From the cell containing the given text, extract its center point as [X, Y] coordinate. 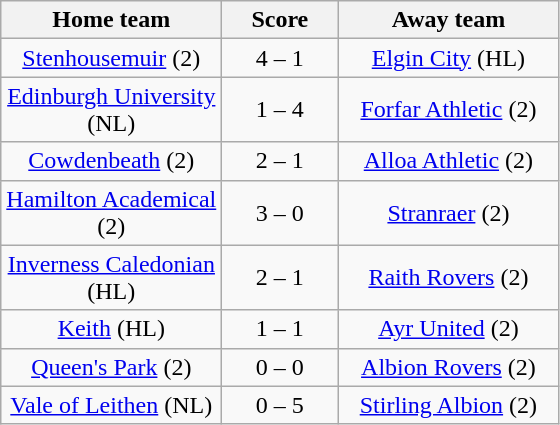
Queen's Park (2) [112, 367]
Away team [448, 20]
Inverness Caledonian (HL) [112, 278]
Alloa Athletic (2) [448, 161]
0 – 5 [280, 405]
Score [280, 20]
Vale of Leithen (NL) [112, 405]
Edinburgh University (NL) [112, 110]
Raith Rovers (2) [448, 278]
Home team [112, 20]
1 – 4 [280, 110]
4 – 1 [280, 58]
Ayr United (2) [448, 329]
Stenhousemuir (2) [112, 58]
Elgin City (HL) [448, 58]
Cowdenbeath (2) [112, 161]
0 – 0 [280, 367]
Forfar Athletic (2) [448, 110]
Stranraer (2) [448, 212]
Stirling Albion (2) [448, 405]
Hamilton Academical (2) [112, 212]
1 – 1 [280, 329]
Albion Rovers (2) [448, 367]
3 – 0 [280, 212]
Keith (HL) [112, 329]
